Output the [X, Y] coordinate of the center of the cell containing the given text.  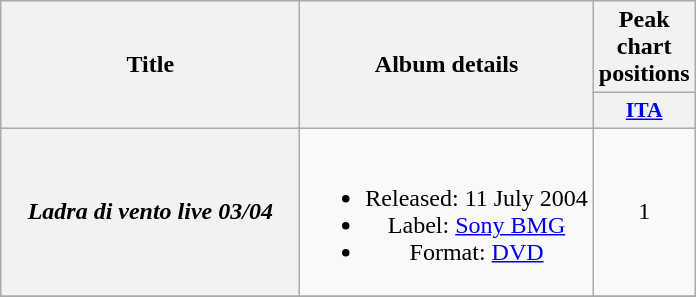
Peakchartpositions [644, 47]
ITA [644, 111]
1 [644, 212]
Released: 11 July 2004Label: Sony BMGFormat: DVD [446, 212]
Title [150, 65]
Album details [446, 65]
Ladra di vento live 03/04 [150, 212]
